For the text-containing cell, return its midpoint in [x, y] coordinate format. 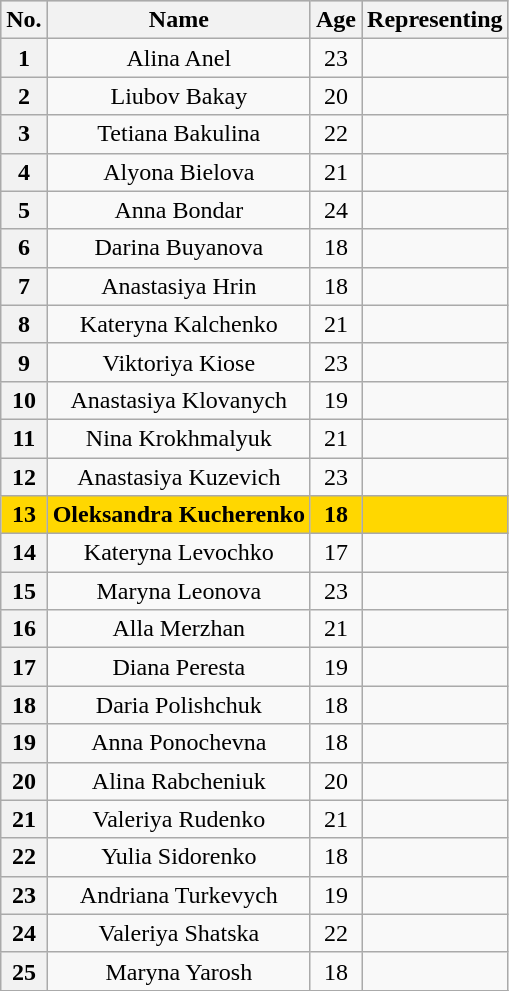
Anastasiya Hrin [178, 286]
10 [24, 400]
Valeriya Rudenko [178, 819]
Tetiana Bakulina [178, 134]
No. [24, 20]
Anna Bondar [178, 210]
Anastasiya Klovanych [178, 400]
Alina Anel [178, 58]
1 [24, 58]
Oleksandra Kucherenko [178, 515]
13 [24, 515]
Alina Rabcheniuk [178, 781]
Alyona Bielova [178, 172]
Kateryna Levochko [178, 553]
Name [178, 20]
Maryna Leonova [178, 591]
7 [24, 286]
Liubov Bakay [178, 96]
Maryna Yarosh [178, 971]
Viktoriya Kiose [178, 362]
9 [24, 362]
Age [336, 20]
Anastasiya Kuzevich [178, 477]
Kateryna Kalchenko [178, 324]
15 [24, 591]
Daria Polishchuk [178, 705]
11 [24, 438]
Yulia Sidorenko [178, 857]
12 [24, 477]
Anna Ponochevna [178, 743]
Darina Buyanova [178, 248]
Andriana Turkevych [178, 895]
14 [24, 553]
Alla Merzhan [178, 629]
6 [24, 248]
2 [24, 96]
5 [24, 210]
4 [24, 172]
Representing [436, 20]
25 [24, 971]
Diana Peresta [178, 667]
3 [24, 134]
8 [24, 324]
Nina Krokhmalyuk [178, 438]
16 [24, 629]
Valeriya Shatska [178, 933]
